Find where the given text appears and provide that cell's center as (X, Y) coordinate. 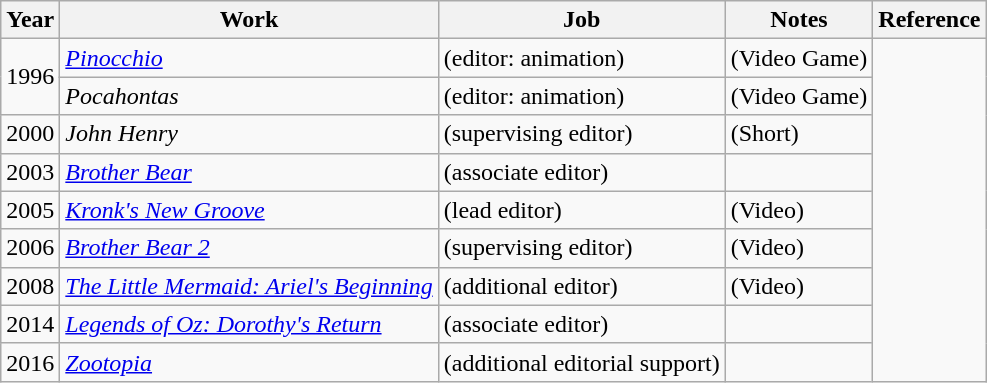
John Henry (249, 134)
(Short) (799, 134)
The Little Mermaid: Ariel's Beginning (249, 286)
2016 (30, 362)
2008 (30, 286)
2014 (30, 324)
Reference (930, 20)
Pinocchio (249, 58)
Work (249, 20)
2005 (30, 210)
(additional editor) (582, 286)
Notes (799, 20)
2000 (30, 134)
Brother Bear (249, 172)
2003 (30, 172)
Legends of Oz: Dorothy's Return (249, 324)
1996 (30, 77)
2006 (30, 248)
Job (582, 20)
Year (30, 20)
Zootopia (249, 362)
Pocahontas (249, 96)
Brother Bear 2 (249, 248)
(lead editor) (582, 210)
Kronk's New Groove (249, 210)
(additional editorial support) (582, 362)
